Locate the cell with the specified text and output its [X, Y] center coordinate. 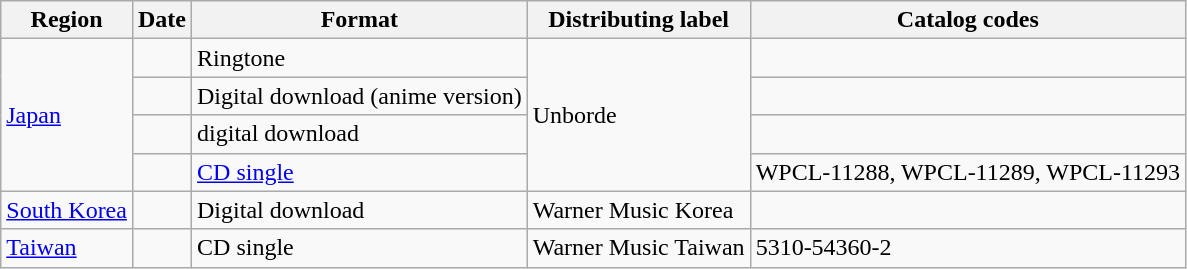
Ringtone [360, 58]
Digital download (anime version) [360, 96]
Distributing label [638, 20]
digital download [360, 134]
Digital download [360, 210]
Catalog codes [968, 20]
Taiwan [67, 248]
Warner Music Taiwan [638, 248]
Format [360, 20]
Japan [67, 115]
5310-54360-2 [968, 248]
WPCL-11288, WPCL-11289, WPCL-11293 [968, 172]
Unborde [638, 115]
Region [67, 20]
South Korea [67, 210]
Date [162, 20]
Warner Music Korea [638, 210]
